Return the [X, Y] coordinate for the center point of the cell that contains the specified text.  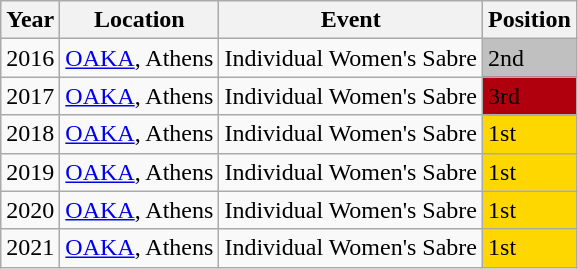
2018 [30, 134]
3rd [530, 96]
Position [530, 20]
Year [30, 20]
2019 [30, 172]
Location [140, 20]
2017 [30, 96]
2nd [530, 58]
2020 [30, 210]
Event [351, 20]
2016 [30, 58]
2021 [30, 248]
